Pinpoint the cell where the given text exists, returning its (X, Y) midpoint coordinate. 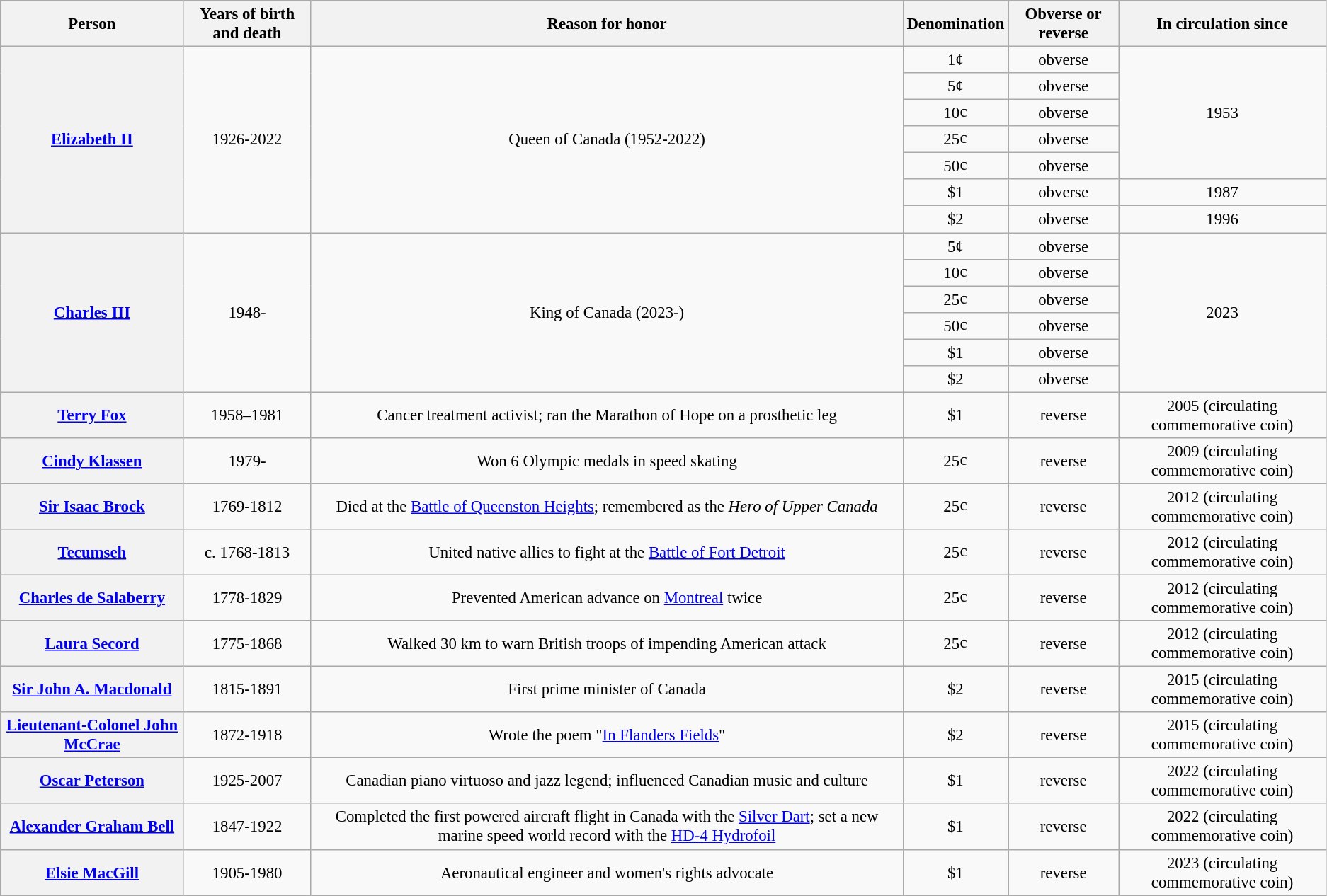
Reason for honor (607, 24)
Charles de Salaberry (92, 599)
King of Canada (2023-) (607, 313)
Won 6 Olympic medals in speed skating (607, 461)
1905-1980 (247, 872)
Cancer treatment activist; ran the Marathon of Hope on a prosthetic leg (607, 415)
Denomination (956, 24)
Elizabeth II (92, 140)
1926-2022 (247, 140)
1953 (1222, 113)
Queen of Canada (1952-2022) (607, 140)
1872-1918 (247, 735)
1979- (247, 461)
Alexander Graham Bell (92, 827)
Walked 30 km to warn British troops of impending American attack (607, 644)
1815-1891 (247, 689)
United native allies to fight at the Battle of Fort Detroit (607, 552)
2005 (circulating commemorative coin) (1222, 415)
1778-1829 (247, 599)
Person (92, 24)
Wrote the poem "In Flanders Fields" (607, 735)
1958–1981 (247, 415)
1987 (1222, 193)
2009 (circulating commemorative coin) (1222, 461)
Prevented American advance on Montreal twice (607, 599)
Cindy Klassen (92, 461)
1775-1868 (247, 644)
Canadian piano virtuoso and jazz legend; influenced Canadian music and culture (607, 781)
1769-1812 (247, 507)
Died at the Battle of Queenston Heights; remembered as the Hero of Upper Canada (607, 507)
Elsie MacGill (92, 872)
1996 (1222, 219)
In circulation since (1222, 24)
Lieutenant-Colonel John McCrae (92, 735)
Tecumseh (92, 552)
Completed the first powered aircraft flight in Canada with the Silver Dart; set a new marine speed world record with the HD-4 Hydrofoil (607, 827)
1847-1922 (247, 827)
2023 (1222, 313)
Sir Isaac Brock (92, 507)
Aeronautical engineer and women's rights advocate (607, 872)
1925-2007 (247, 781)
Sir John A. Macdonald (92, 689)
Charles III (92, 313)
c. 1768-1813 (247, 552)
Laura Secord (92, 644)
1¢ (956, 60)
First prime minister of Canada (607, 689)
1948- (247, 313)
Terry Fox (92, 415)
2023 (circulating commemorative coin) (1222, 872)
Years of birth and death (247, 24)
Obverse or reverse (1064, 24)
Oscar Peterson (92, 781)
